Return [X, Y] of the center of cell containing provided text 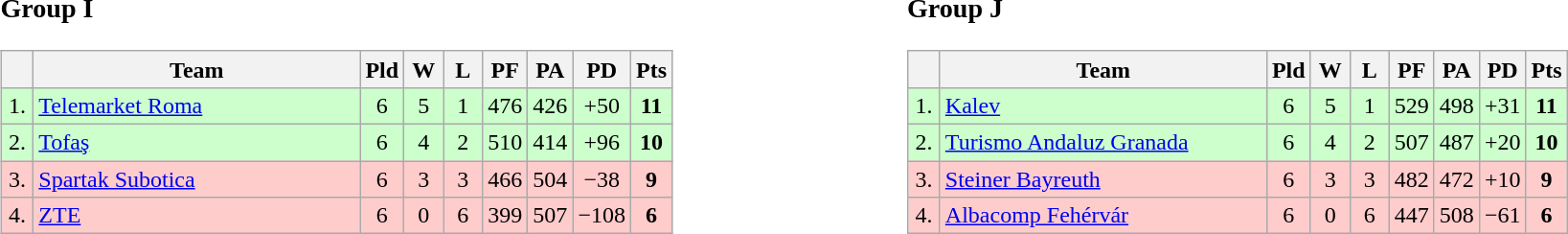
498 [1456, 105]
508 [1456, 216]
Kalev [1103, 105]
−61 [1502, 216]
529 [1412, 105]
426 [550, 105]
482 [1412, 179]
504 [550, 179]
447 [1412, 216]
+20 [1502, 143]
Steiner Bayreuth [1103, 179]
487 [1456, 143]
510 [506, 143]
Tofaş [197, 143]
+96 [602, 143]
466 [506, 179]
399 [506, 216]
Spartak Subotica [197, 179]
Turismo Andaluz Granada [1103, 143]
ZTE [197, 216]
476 [506, 105]
−108 [602, 216]
+50 [602, 105]
Albacomp Fehérvár [1103, 216]
−38 [602, 179]
Telemarket Roma [197, 105]
+10 [1502, 179]
+31 [1502, 105]
472 [1456, 179]
414 [550, 143]
